Locate the cell with the specified text and output its (X, Y) center coordinate. 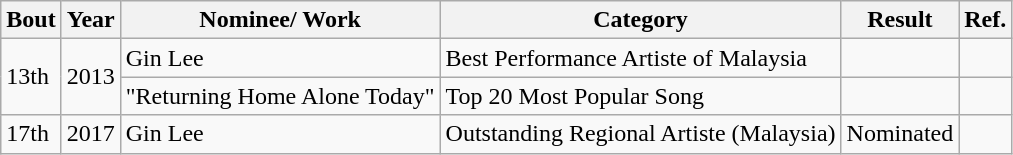
2017 (90, 134)
"Returning Home Alone Today" (280, 96)
13th (31, 77)
Bout (31, 20)
Top 20 Most Popular Song (640, 96)
Best Performance Artiste of Malaysia (640, 58)
17th (31, 134)
Nominee/ Work (280, 20)
Outstanding Regional Artiste (Malaysia) (640, 134)
Nominated (900, 134)
Category (640, 20)
2013 (90, 77)
Ref. (986, 20)
Year (90, 20)
Result (900, 20)
